From the cell containing the given text, extract its center point as (x, y) coordinate. 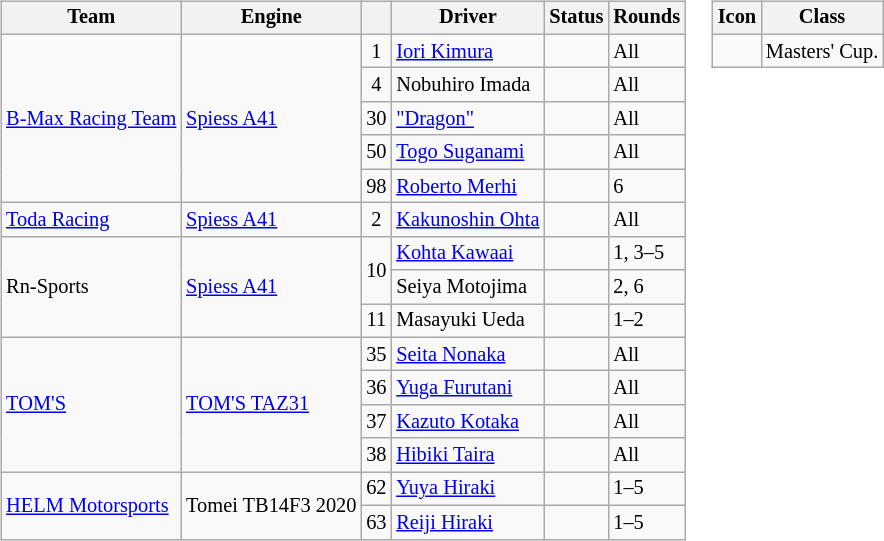
TOM'S (91, 404)
Masters' Cup. (822, 51)
11 (376, 321)
Tomei TB14F3 2020 (271, 506)
Rounds (646, 18)
63 (376, 522)
Seiya Motojima (468, 287)
TOM'S TAZ31 (271, 404)
Kakunoshin Ohta (468, 220)
Status (576, 18)
1–2 (646, 321)
Hibiki Taira (468, 455)
10 (376, 270)
Roberto Merhi (468, 186)
Rn-Sports (91, 286)
Seita Nonaka (468, 354)
2, 6 (646, 287)
Team (91, 18)
Toda Racing (91, 220)
Icon (737, 18)
4 (376, 85)
98 (376, 186)
Nobuhiro Imada (468, 85)
Class (822, 18)
Driver (468, 18)
Kohta Kawaai (468, 253)
B-Max Racing Team (91, 118)
1 (376, 51)
62 (376, 489)
35 (376, 354)
Yuga Furutani (468, 388)
38 (376, 455)
30 (376, 119)
"Dragon" (468, 119)
Reiji Hiraki (468, 522)
Masayuki Ueda (468, 321)
Togo Suganami (468, 152)
2 (376, 220)
50 (376, 152)
6 (646, 186)
HELM Motorsports (91, 506)
Engine (271, 18)
1, 3–5 (646, 253)
Iori Kimura (468, 51)
Kazuto Kotaka (468, 422)
37 (376, 422)
Yuya Hiraki (468, 489)
36 (376, 388)
